Identify which cell holds the provided text, then report its [X, Y] central coordinate. 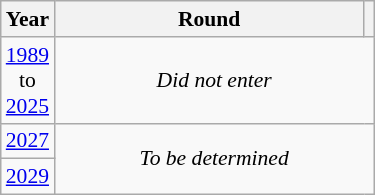
To be determined [214, 158]
Year [28, 19]
2027 [28, 141]
Did not enter [214, 80]
Round [209, 19]
2029 [28, 177]
1989to2025 [28, 80]
